Pinpoint the cell where the given text exists, returning its (x, y) midpoint coordinate. 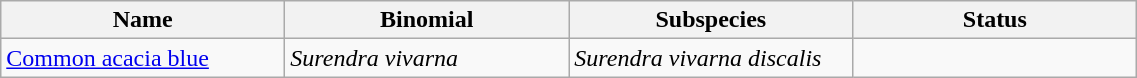
Surendra vivarna (427, 58)
Subspecies (711, 20)
Status (995, 20)
Common acacia blue (143, 58)
Surendra vivarna discalis (711, 58)
Binomial (427, 20)
Name (143, 20)
